Return the [x, y] coordinate for the center point of the cell that contains the specified text.  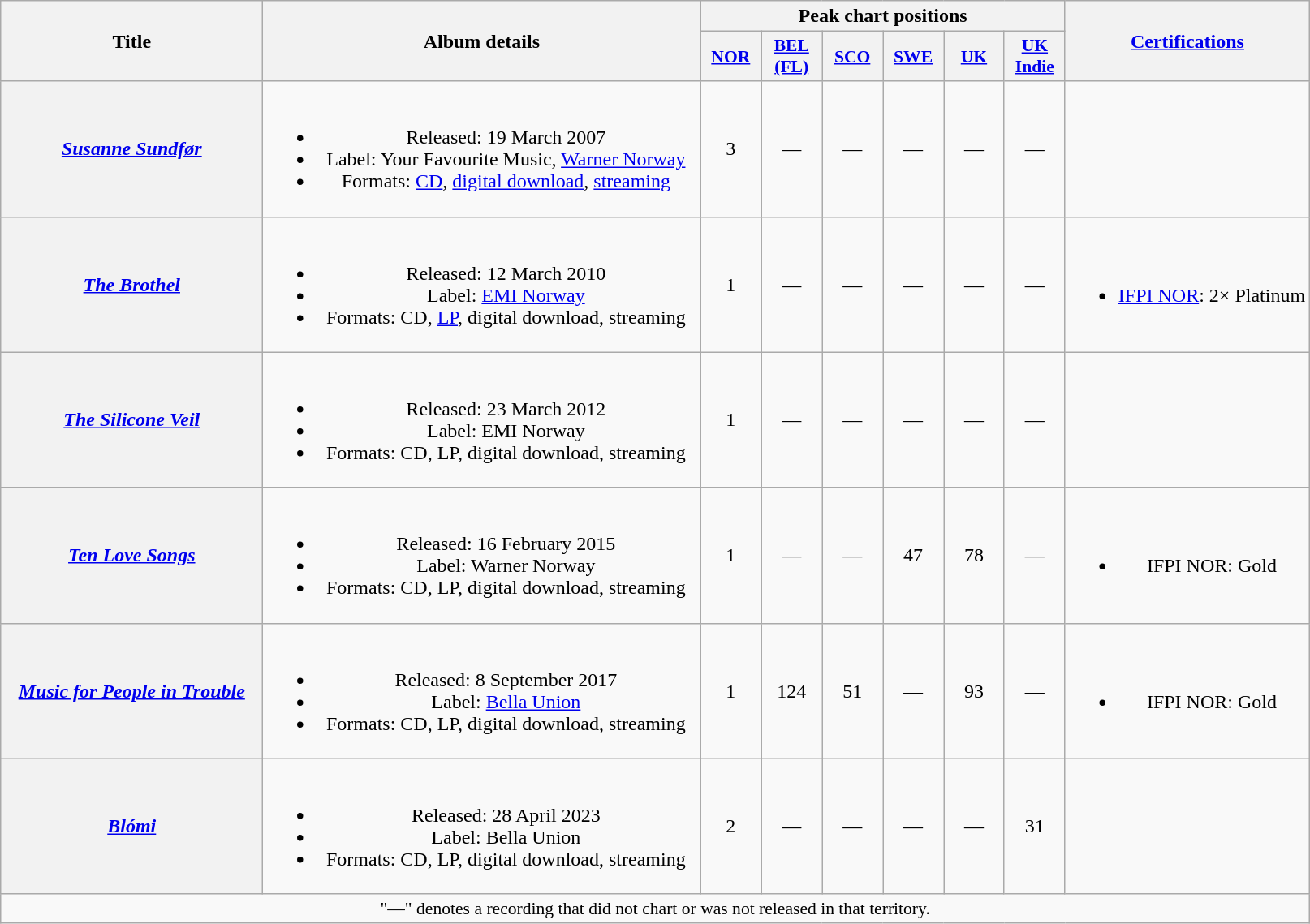
BEL(FL) [792, 57]
51 [852, 691]
UK [974, 57]
Album details [482, 41]
The Brothel [131, 284]
Released: 23 March 2012Label: EMI NorwayFormats: CD, LP, digital download, streaming [482, 420]
47 [914, 555]
SWE [914, 57]
3 [730, 149]
"—" denotes a recording that did not chart or was not released in that territory. [656, 909]
2 [730, 826]
Ten Love Songs [131, 555]
31 [1034, 826]
IFPI NOR: 2× Platinum [1187, 284]
SCO [852, 57]
Released: 12 March 2010Label: EMI NorwayFormats: CD, LP, digital download, streaming [482, 284]
Released: 16 February 2015Label: Warner NorwayFormats: CD, LP, digital download, streaming [482, 555]
NOR [730, 57]
Peak chart positions [883, 16]
UK Indie [1034, 57]
Certifications [1187, 41]
Blómi [131, 826]
124 [792, 691]
The Silicone Veil [131, 420]
Music for People in Trouble [131, 691]
Released: 19 March 2007Label: Your Favourite Music, Warner NorwayFormats: CD, digital download, streaming [482, 149]
Released: 28 April 2023Label: Bella UnionFormats: CD, LP, digital download, streaming [482, 826]
Released: 8 September 2017Label: Bella UnionFormats: CD, LP, digital download, streaming [482, 691]
Susanne Sundfør [131, 149]
78 [974, 555]
93 [974, 691]
Title [131, 41]
